Pinpoint the cell where the given text exists, returning its [x, y] midpoint coordinate. 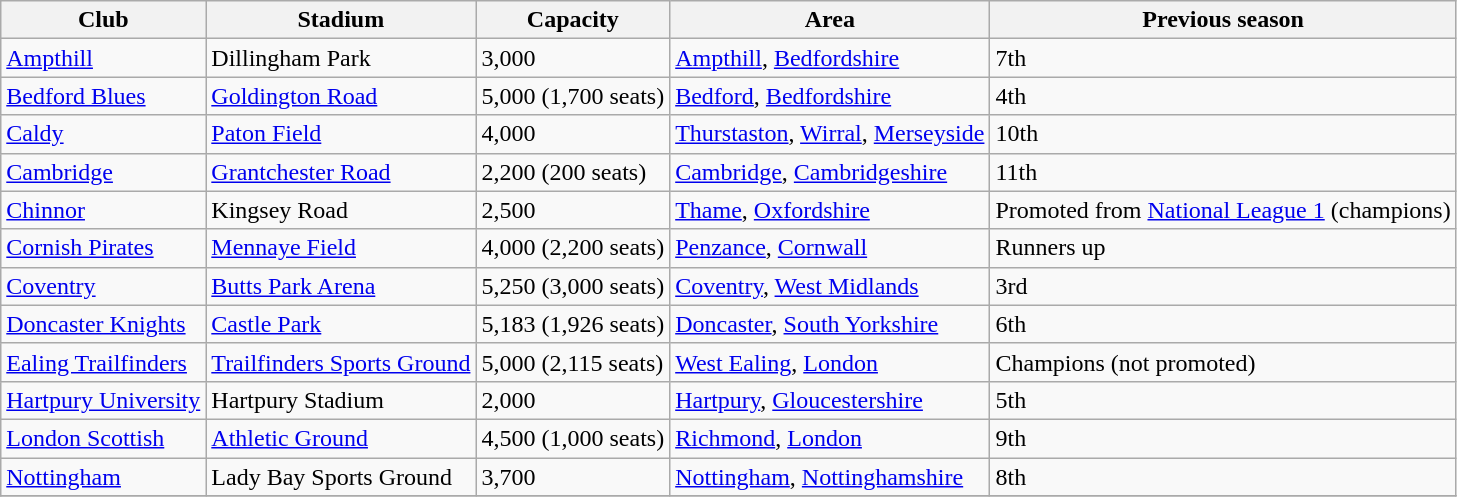
Chinnor [104, 210]
Coventry, West Midlands [830, 286]
6th [1223, 324]
Runners up [1223, 248]
Nottingham [104, 477]
Hartpury Stadium [341, 400]
Bedford Blues [104, 96]
5,250 (3,000 seats) [573, 286]
Kingsey Road [341, 210]
Paton Field [341, 134]
Ampthill [104, 58]
Athletic Ground [341, 438]
9th [1223, 438]
Coventry [104, 286]
Area [830, 20]
Doncaster, South Yorkshire [830, 324]
10th [1223, 134]
Cambridge [104, 172]
4,500 (1,000 seats) [573, 438]
2,500 [573, 210]
5th [1223, 400]
Thame, Oxfordshire [830, 210]
Hartpury, Gloucestershire [830, 400]
Previous season [1223, 20]
11th [1223, 172]
5,000 (1,700 seats) [573, 96]
London Scottish [104, 438]
Mennaye Field [341, 248]
Bedford, Bedfordshire [830, 96]
Cambridge, Cambridgeshire [830, 172]
Stadium [341, 20]
Richmond, London [830, 438]
Dillingham Park [341, 58]
4,000 (2,200 seats) [573, 248]
3,700 [573, 477]
Capacity [573, 20]
Penzance, Cornwall [830, 248]
Cornish Pirates [104, 248]
5,000 (2,115 seats) [573, 362]
Hartpury University [104, 400]
8th [1223, 477]
Champions (not promoted) [1223, 362]
Castle Park [341, 324]
Goldington Road [341, 96]
2,000 [573, 400]
7th [1223, 58]
Ealing Trailfinders [104, 362]
2,200 (200 seats) [573, 172]
3rd [1223, 286]
4th [1223, 96]
Caldy [104, 134]
Doncaster Knights [104, 324]
Club [104, 20]
4,000 [573, 134]
Promoted from National League 1 (champions) [1223, 210]
Ampthill, Bedfordshire [830, 58]
West Ealing, London [830, 362]
5,183 (1,926 seats) [573, 324]
Trailfinders Sports Ground [341, 362]
Nottingham, Nottinghamshire [830, 477]
3,000 [573, 58]
Lady Bay Sports Ground [341, 477]
Butts Park Arena [341, 286]
Grantchester Road [341, 172]
Thurstaston, Wirral, Merseyside [830, 134]
